Detect which cell encompasses the target text, then output its [X, Y] center coordinate. 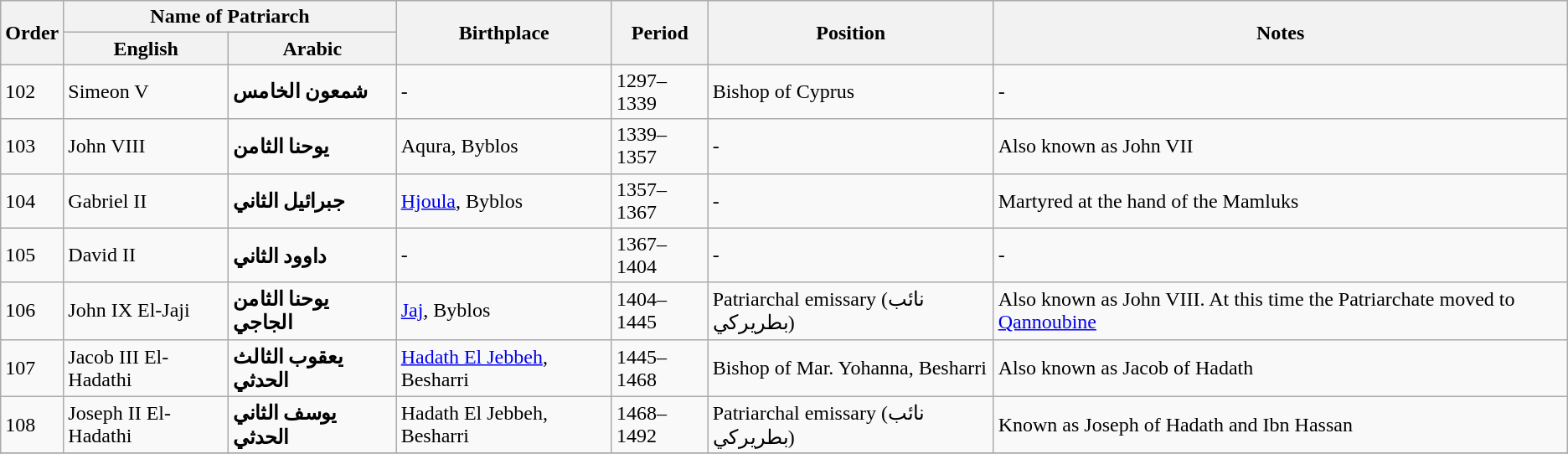
يوسف الثاني الحدثي [313, 425]
John IX El-Jaji [146, 311]
John VIII [146, 146]
Joseph II El-Hadathi [146, 425]
Name of Patriarch [230, 17]
جبرائيل الثاني [313, 201]
Aqura, Byblos [504, 146]
Martyred at the hand of the Mamluks [1280, 201]
Jacob III El-Hadathi [146, 368]
1339–1357 [660, 146]
Also known as Jacob of Hadath [1280, 368]
Notes [1280, 33]
Simeon V [146, 92]
1367–1404 [660, 255]
يوحنا الثامن [313, 146]
1468–1492 [660, 425]
Bishop of Mar. Yohanna, Besharri [851, 368]
108 [32, 425]
1445–1468 [660, 368]
1404–1445 [660, 311]
Hjoula, Byblos [504, 201]
Known as Joseph of Hadath and Ibn Hassan [1280, 425]
English [146, 49]
105 [32, 255]
Arabic [313, 49]
Position [851, 33]
104 [32, 201]
Gabriel II [146, 201]
106 [32, 311]
Period [660, 33]
Also known as John VII [1280, 146]
داوود الثاني [313, 255]
1297–1339 [660, 92]
يعقوب الثالث الحدثي [313, 368]
شمعون الخامس [313, 92]
107 [32, 368]
103 [32, 146]
1357–1367 [660, 201]
Order [32, 33]
David II [146, 255]
102 [32, 92]
يوحنا الثامن الجاجي [313, 311]
Also known as John VIII. At this time the Patriarchate moved to Qannoubine [1280, 311]
Bishop of Cyprus [851, 92]
Birthplace [504, 33]
Jaj, Byblos [504, 311]
